Return the (X, Y) coordinate for the center point of the cell that contains the specified text.  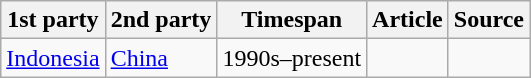
China (161, 58)
Timespan (292, 20)
2nd party (161, 20)
Indonesia (53, 58)
Source (488, 20)
Article (408, 20)
1st party (53, 20)
1990s–present (292, 58)
